Identify which cell holds the provided text, then report its (x, y) central coordinate. 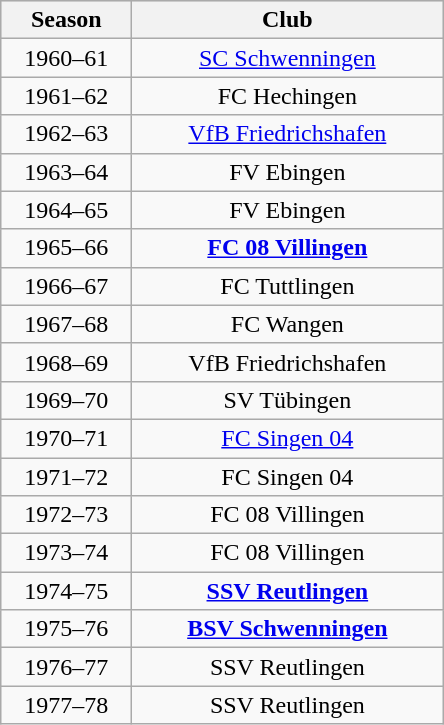
Season (66, 20)
1962–63 (66, 134)
FC Hechingen (288, 96)
1966–67 (66, 286)
SV Tübingen (288, 400)
1971–72 (66, 477)
Club (288, 20)
1961–62 (66, 96)
BSV Schwenningen (288, 629)
1974–75 (66, 591)
1972–73 (66, 515)
1975–76 (66, 629)
1977–78 (66, 705)
1965–66 (66, 248)
1960–61 (66, 58)
1973–74 (66, 553)
FC Wangen (288, 324)
1969–70 (66, 400)
1963–64 (66, 172)
1967–68 (66, 324)
FC Tuttlingen (288, 286)
1970–71 (66, 438)
1964–65 (66, 210)
1968–69 (66, 362)
SC Schwenningen (288, 58)
1976–77 (66, 667)
